Pinpoint the cell where the given text exists, returning its [x, y] midpoint coordinate. 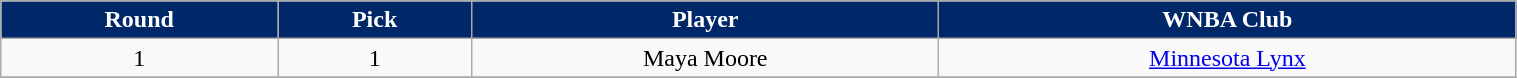
Round [140, 20]
Maya Moore [706, 58]
Minnesota Lynx [1228, 58]
Pick [375, 20]
WNBA Club [1228, 20]
Player [706, 20]
